Search for the cell housing the specified text and yield its [x, y] center coordinate. 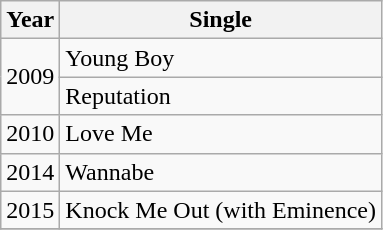
Love Me [221, 134]
Young Boy [221, 58]
Single [221, 20]
2014 [30, 172]
Year [30, 20]
Wannabe [221, 172]
2009 [30, 77]
2010 [30, 134]
Reputation [221, 96]
2015 [30, 210]
Knock Me Out (with Eminence) [221, 210]
